Return (x, y) of the center of cell containing provided text 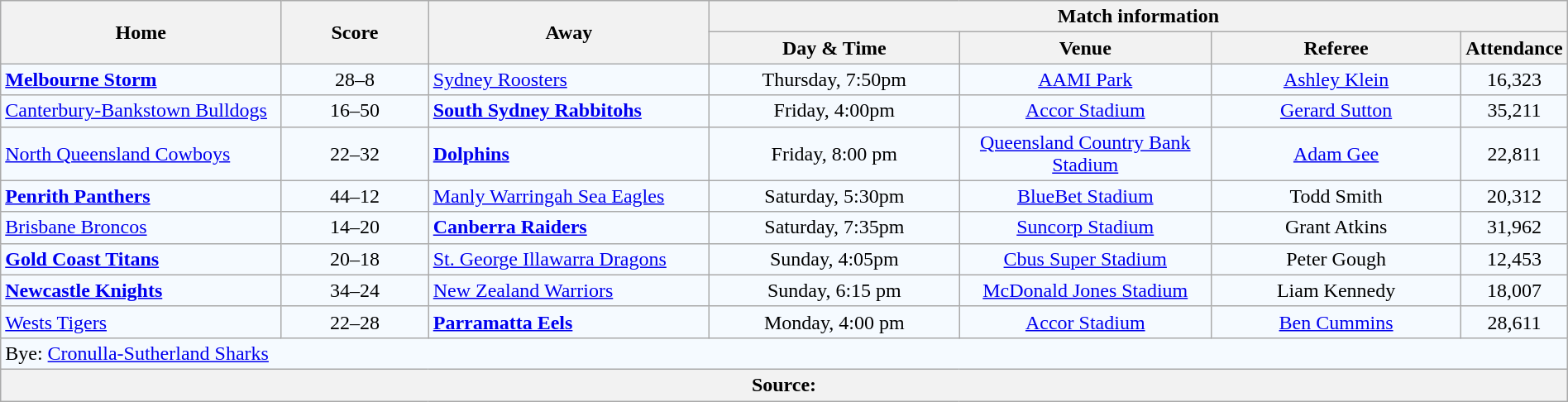
44–12 (355, 196)
South Sydney Rabbitohs (569, 111)
28,611 (1514, 322)
28–8 (355, 79)
Penrith Panthers (141, 196)
Cbus Super Stadium (1085, 259)
New Zealand Warriors (569, 290)
Ben Cummins (1336, 322)
Day & Time (835, 48)
12,453 (1514, 259)
Match information (1139, 17)
Dolphins (569, 154)
Canberra Raiders (569, 227)
Saturday, 7:35pm (835, 227)
Sydney Roosters (569, 79)
Venue (1085, 48)
Liam Kennedy (1336, 290)
Melbourne Storm (141, 79)
Gold Coast Titans (141, 259)
AAMI Park (1085, 79)
14–20 (355, 227)
22–32 (355, 154)
Thursday, 7:50pm (835, 79)
St. George Illawarra Dragons (569, 259)
North Queensland Cowboys (141, 154)
Wests Tigers (141, 322)
Manly Warringah Sea Eagles (569, 196)
22–28 (355, 322)
16,323 (1514, 79)
Monday, 4:00 pm (835, 322)
20,312 (1514, 196)
Sunday, 6:15 pm (835, 290)
Brisbane Broncos (141, 227)
Saturday, 5:30pm (835, 196)
Adam Gee (1336, 154)
Grant Atkins (1336, 227)
31,962 (1514, 227)
Todd Smith (1336, 196)
20–18 (355, 259)
Suncorp Stadium (1085, 227)
Canterbury-Bankstown Bulldogs (141, 111)
Score (355, 32)
Friday, 4:00pm (835, 111)
Gerard Sutton (1336, 111)
Attendance (1514, 48)
Referee (1336, 48)
Away (569, 32)
16–50 (355, 111)
Ashley Klein (1336, 79)
Source: (784, 385)
Newcastle Knights (141, 290)
18,007 (1514, 290)
34–24 (355, 290)
Friday, 8:00 pm (835, 154)
22,811 (1514, 154)
Bye: Cronulla-Sutherland Sharks (784, 353)
Queensland Country Bank Stadium (1085, 154)
35,211 (1514, 111)
BlueBet Stadium (1085, 196)
Home (141, 32)
Peter Gough (1336, 259)
Parramatta Eels (569, 322)
McDonald Jones Stadium (1085, 290)
Sunday, 4:05pm (835, 259)
